Identify which cell holds the provided text, then report its [X, Y] central coordinate. 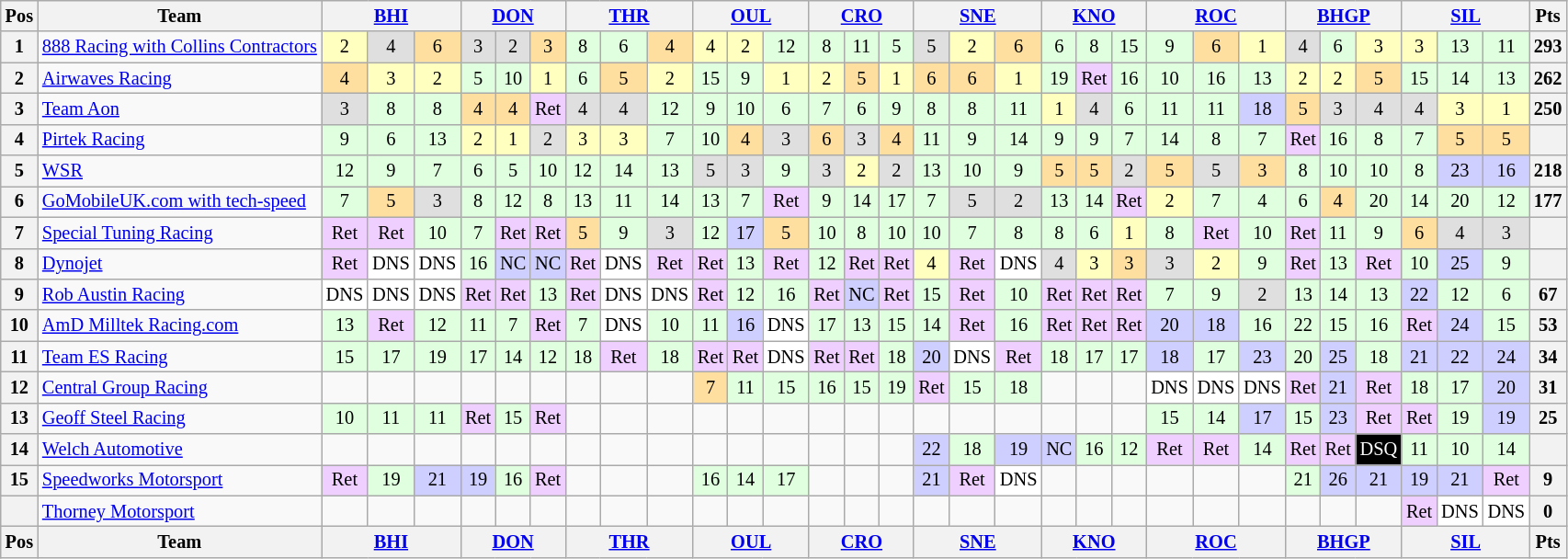
Special Tuning Racing [180, 233]
26 [1338, 480]
0 [1548, 511]
31 [1548, 387]
250 [1548, 108]
262 [1548, 78]
177 [1548, 201]
Dynojet [180, 264]
34 [1548, 357]
888 Racing with Collins Contractors [180, 47]
Speedworks Motorsport [180, 480]
293 [1548, 47]
Airwaves Racing [180, 78]
WSR [180, 171]
Thorney Motorsport [180, 511]
Welch Automotive [180, 450]
Pirtek Racing [180, 140]
218 [1548, 171]
Central Group Racing [180, 387]
67 [1548, 294]
Team ES Racing [180, 357]
Team Aon [180, 108]
GoMobileUK.com with tech-speed [180, 201]
Rob Austin Racing [180, 294]
Geoff Steel Racing [180, 418]
53 [1548, 325]
AmD Milltek Racing.com [180, 325]
DSQ [1379, 450]
